Identify which cell holds the provided text, then report its (X, Y) central coordinate. 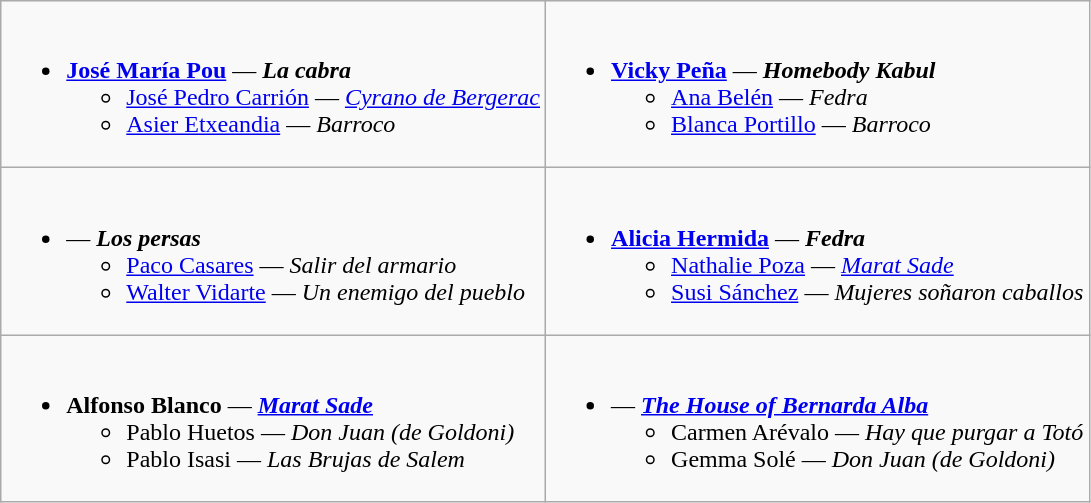
Alfonso Blanco — Marat SadePablo Huetos — Don Juan (de Goldoni)Pablo Isasi — Las Brujas de Salem (274, 418)
— Los persasPaco Casares — Salir del armarioWalter Vidarte — Un enemigo del pueblo (274, 252)
— The House of Bernarda AlbaCarmen Arévalo — Hay que purgar a TotóGemma Solé — Don Juan (de Goldoni) (818, 418)
Alicia Hermida — FedraNathalie Poza — Marat SadeSusi Sánchez — Mujeres soñaron caballos (818, 252)
José María Pou — La cabraJosé Pedro Carrión — Cyrano de BergeracAsier Etxeandia — Barroco (274, 84)
Vicky Peña — Homebody KabulAna Belén — FedraBlanca Portillo — Barroco (818, 84)
